Return (x, y) of the center of cell containing provided text 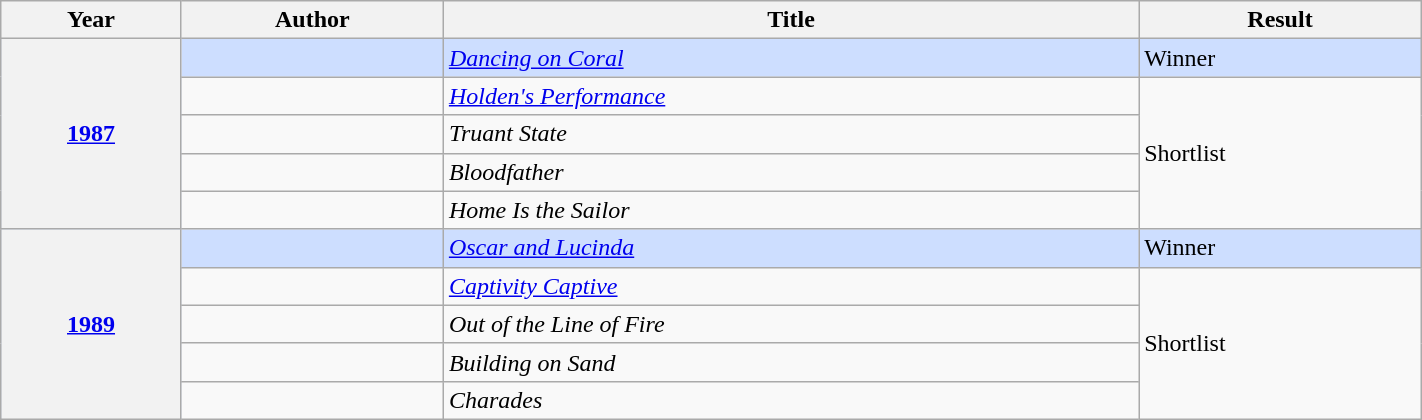
Title (790, 20)
1987 (92, 134)
Holden's Performance (790, 96)
Truant State (790, 134)
Year (92, 20)
Oscar and Lucinda (790, 248)
Dancing on Coral (790, 58)
Out of the Line of Fire (790, 324)
1989 (92, 324)
Bloodfather (790, 172)
Home Is the Sailor (790, 210)
Charades (790, 400)
Building on Sand (790, 362)
Result (1280, 20)
Author (312, 20)
Captivity Captive (790, 286)
